Output the (x, y) coordinate of the center of the cell containing the given text.  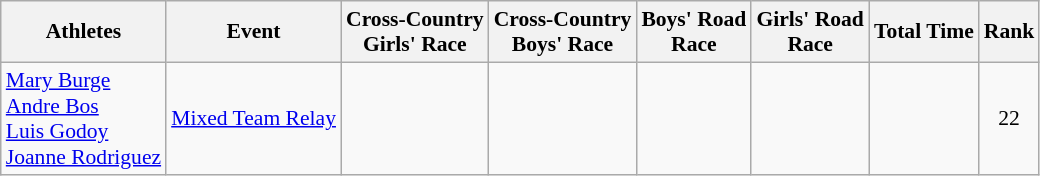
Girls' RoadRace (810, 32)
Event (254, 32)
Cross-CountryGirls' Race (415, 32)
Mixed Team Relay (254, 118)
Cross-CountryBoys' Race (563, 32)
22 (1010, 118)
Mary BurgeAndre BosLuis GodoyJoanne Rodriguez (84, 118)
Rank (1010, 32)
Total Time (924, 32)
Boys' RoadRace (694, 32)
Athletes (84, 32)
